From the cell containing the given text, extract its center point as [x, y] coordinate. 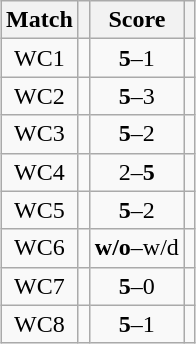
WC7 [40, 286]
2–5 [136, 172]
WC4 [40, 172]
5–0 [136, 286]
WC6 [40, 248]
Score [136, 20]
w/o–w/d [136, 248]
WC3 [40, 134]
WC8 [40, 324]
WC2 [40, 96]
5–3 [136, 96]
WC1 [40, 58]
Match [40, 20]
WC5 [40, 210]
